Determine the (x, y) coordinate at the center of the cell enclosing the given text.  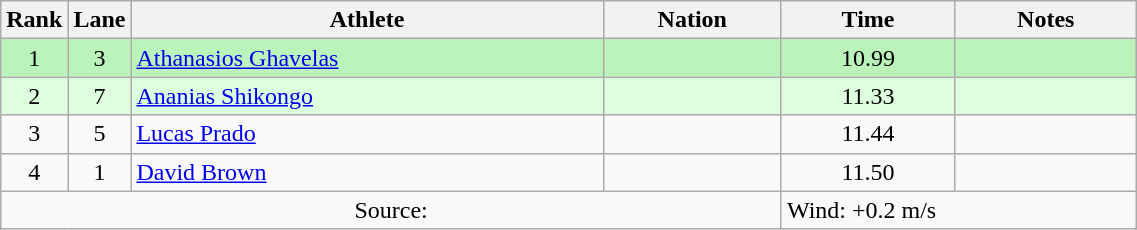
Lane (100, 20)
10.99 (868, 58)
Notes (1046, 20)
Athlete (367, 20)
Rank (34, 20)
5 (100, 134)
Ananias Shikongo (367, 96)
Time (868, 20)
David Brown (367, 172)
Wind: +0.2 m/s (958, 210)
Source: (392, 210)
7 (100, 96)
2 (34, 96)
Nation (692, 20)
11.33 (868, 96)
4 (34, 172)
11.50 (868, 172)
Athanasios Ghavelas (367, 58)
Lucas Prado (367, 134)
11.44 (868, 134)
